Detect which cell encompasses the target text, then output its [X, Y] center coordinate. 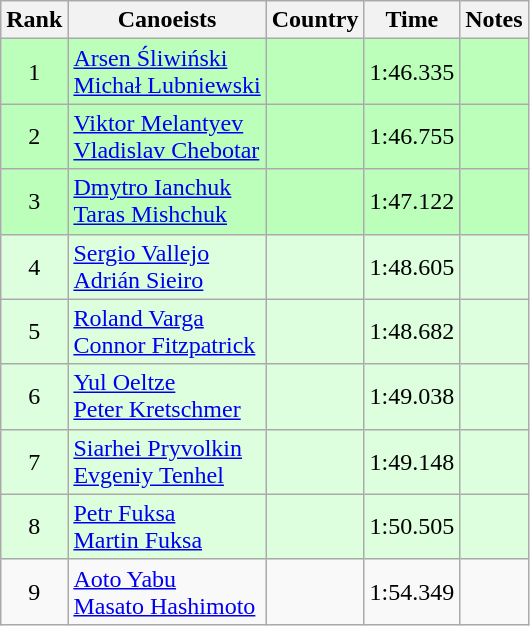
1:54.349 [412, 592]
9 [34, 592]
7 [34, 462]
6 [34, 396]
Dmytro IanchukTaras Mishchuk [167, 202]
2 [34, 136]
1:48.605 [412, 266]
1:48.682 [412, 332]
Time [412, 20]
5 [34, 332]
1:49.148 [412, 462]
Siarhei PryvolkinEvgeniy Tenhel [167, 462]
1:46.335 [412, 72]
Country [315, 20]
Yul OeltzePeter Kretschmer [167, 396]
Rank [34, 20]
1:46.755 [412, 136]
3 [34, 202]
Petr FuksaMartin Fuksa [167, 526]
4 [34, 266]
Roland VargaConnor Fitzpatrick [167, 332]
1:50.505 [412, 526]
Arsen ŚliwińskiMichał Lubniewski [167, 72]
1:47.122 [412, 202]
Notes [494, 20]
Viktor MelantyevVladislav Chebotar [167, 136]
1:49.038 [412, 396]
8 [34, 526]
1 [34, 72]
Aoto YabuMasato Hashimoto [167, 592]
Sergio VallejoAdrián Sieiro [167, 266]
Canoeists [167, 20]
